Locate the cell with the specified text and output its [x, y] center coordinate. 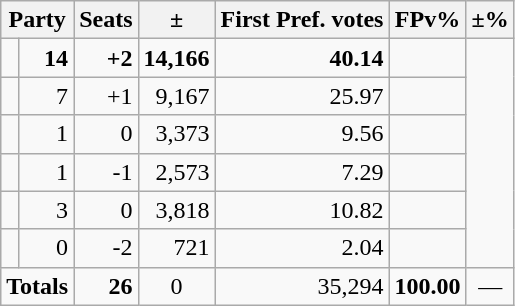
± [176, 20]
3,818 [176, 210]
3 [46, 210]
Totals [38, 286]
3,373 [176, 134]
9.56 [302, 134]
FPv% [428, 20]
721 [176, 248]
2,573 [176, 172]
±% [490, 20]
-2 [106, 248]
9,167 [176, 96]
26 [106, 286]
First Pref. votes [302, 20]
+1 [106, 96]
100.00 [428, 286]
40.14 [302, 58]
35,294 [302, 286]
7 [46, 96]
Party [38, 20]
7.29 [302, 172]
25.97 [302, 96]
+2 [106, 58]
Seats [106, 20]
14 [46, 58]
— [490, 286]
-1 [106, 172]
2.04 [302, 248]
14,166 [176, 58]
10.82 [302, 210]
